Detect which cell encompasses the target text, then output its [x, y] center coordinate. 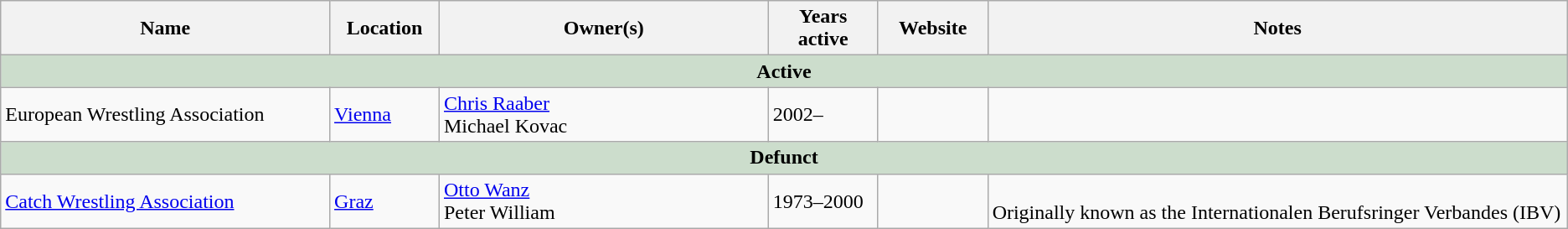
Defunct [784, 158]
Vienna [385, 114]
Notes [1277, 29]
Originally known as the Internationalen Berufsringer Verbandes (IBV) [1277, 201]
Website [933, 29]
Years active [823, 29]
Location [385, 29]
1973–2000 [823, 201]
Chris RaaberMichael Kovac [603, 114]
Otto WanzPeter William [603, 201]
2002– [823, 114]
Name [166, 29]
European Wrestling Association [166, 114]
Owner(s) [603, 29]
Graz [385, 201]
Active [784, 71]
Catch Wrestling Association [166, 201]
